Return (x, y) of the center of cell containing provided text 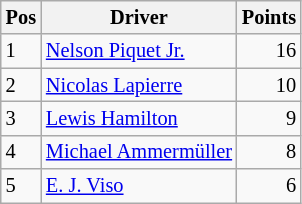
Nicolas Lapierre (139, 85)
10 (269, 85)
16 (269, 51)
9 (269, 118)
E. J. Viso (139, 186)
Pos (21, 17)
Michael Ammermüller (139, 152)
6 (269, 186)
3 (21, 118)
2 (21, 85)
Nelson Piquet Jr. (139, 51)
1 (21, 51)
4 (21, 152)
Lewis Hamilton (139, 118)
8 (269, 152)
Driver (139, 17)
5 (21, 186)
Points (269, 17)
